Search for the cell housing the specified text and yield its [x, y] center coordinate. 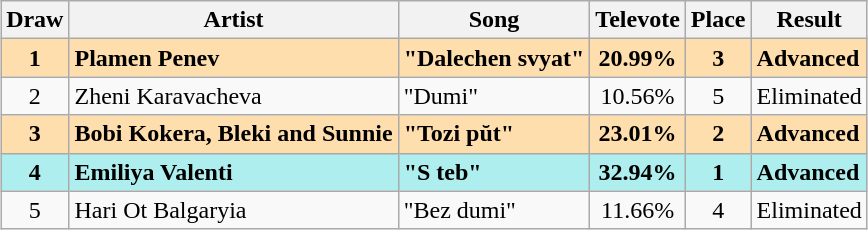
Bobi Kokera, Bleki and Sunnie [234, 134]
Result [809, 20]
Place [718, 20]
10.56% [638, 96]
Hari Ot Balgaryia [234, 210]
Song [494, 20]
Zheni Karavacheva [234, 96]
23.01% [638, 134]
"S teb" [494, 172]
Emiliya Valenti [234, 172]
Televote [638, 20]
20.99% [638, 58]
32.94% [638, 172]
Artist [234, 20]
Draw [35, 20]
"Dalechen svyat" [494, 58]
"Bez dumi" [494, 210]
"Dumi" [494, 96]
11.66% [638, 210]
"Tozi pŭt" [494, 134]
Plamen Penev [234, 58]
